Pinpoint the cell where the given text exists, returning its [X, Y] midpoint coordinate. 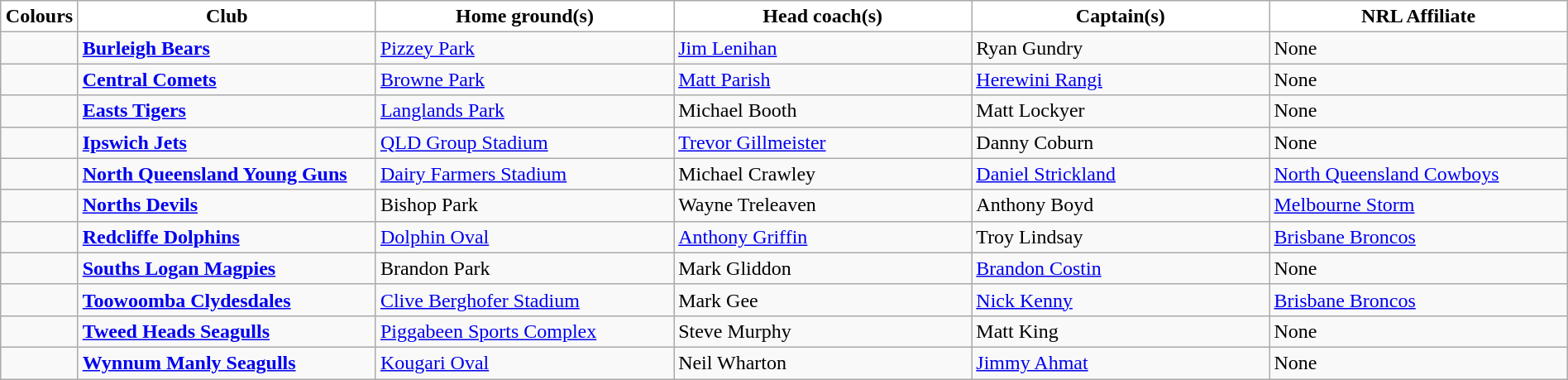
Mark Gee [823, 300]
Pizzey Park [524, 48]
Toowoomba Clydesdales [227, 300]
Michael Crawley [823, 174]
Neil Wharton [823, 363]
Matt King [1121, 331]
Langlands Park [524, 111]
Steve Murphy [823, 331]
Easts Tigers [227, 111]
Colours [40, 17]
Club [227, 17]
Browne Park [524, 79]
Redcliffe Dolphins [227, 237]
North Queensland Cowboys [1418, 174]
Brandon Costin [1121, 268]
Ipswich Jets [227, 142]
Wynnum Manly Seagulls [227, 363]
Jimmy Ahmat [1121, 363]
Jim Lenihan [823, 48]
Kougari Oval [524, 363]
Central Comets [227, 79]
Wayne Treleaven [823, 205]
Anthony Boyd [1121, 205]
Captain(s) [1121, 17]
North Queensland Young Guns [227, 174]
Dairy Farmers Stadium [524, 174]
Burleigh Bears [227, 48]
Troy Lindsay [1121, 237]
QLD Group Stadium [524, 142]
Home ground(s) [524, 17]
Brandon Park [524, 268]
Nick Kenny [1121, 300]
Matt Parish [823, 79]
Bishop Park [524, 205]
Anthony Griffin [823, 237]
Matt Lockyer [1121, 111]
Head coach(s) [823, 17]
Danny Coburn [1121, 142]
Melbourne Storm [1418, 205]
Michael Booth [823, 111]
Piggabeen Sports Complex [524, 331]
Dolphin Oval [524, 237]
Tweed Heads Seagulls [227, 331]
Mark Gliddon [823, 268]
Herewini Rangi [1121, 79]
Ryan Gundry [1121, 48]
Souths Logan Magpies [227, 268]
Norths Devils [227, 205]
Trevor Gillmeister [823, 142]
Daniel Strickland [1121, 174]
NRL Affiliate [1418, 17]
Clive Berghofer Stadium [524, 300]
